For the text-containing cell, return its midpoint in [X, Y] coordinate format. 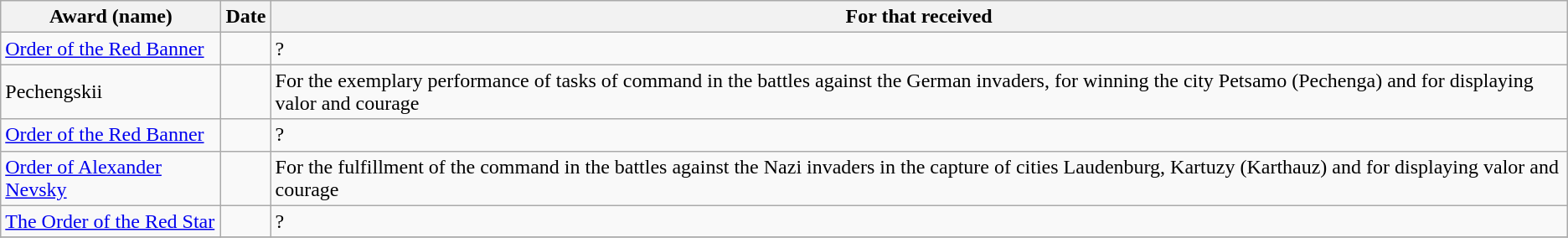
Date [246, 17]
Order of Alexander Nevsky [111, 178]
Pechengskii [111, 92]
For that received [919, 17]
The Order of the Red Star [111, 221]
Award (name) [111, 17]
